Provide the [x, y] coordinate of the cell's center where the given text is located.  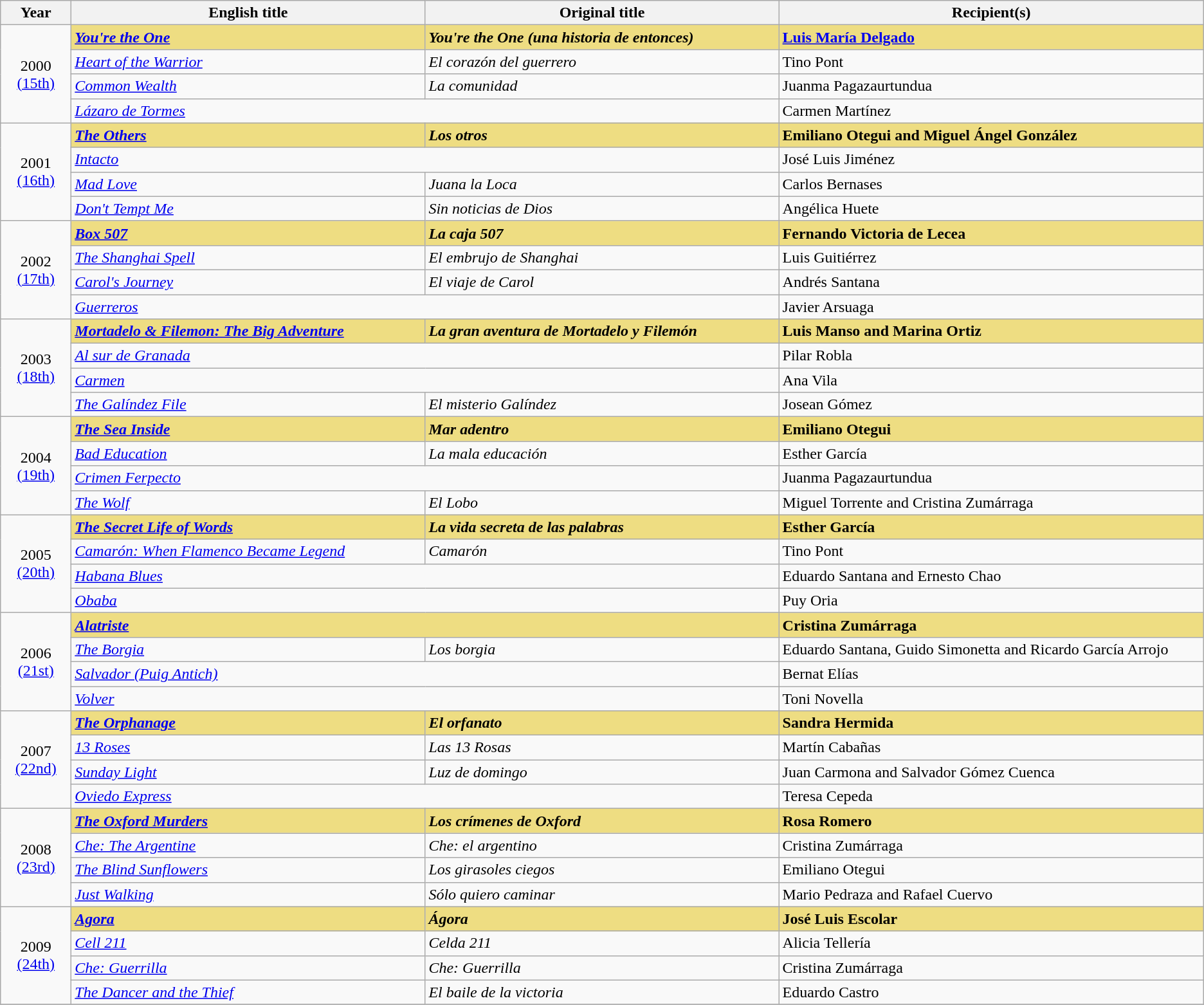
Carlos Bernases [991, 184]
You're the One [248, 37]
Luis Guitiérrez [991, 257]
The Secret Life of Words [248, 527]
Los crímenes de Oxford [602, 821]
Martín Cabañas [991, 748]
Camarón: When Flamenco Became Legend [248, 551]
Volver [425, 698]
La vida secreta de las palabras [602, 527]
2002(17th) [36, 270]
13 Roses [248, 748]
El baile de la victoria [602, 992]
Intacto [425, 160]
Los otros [602, 135]
Crimen Ferpecto [425, 478]
Cell 211 [248, 943]
2007(22nd) [36, 760]
El corazón del guerrero [602, 62]
Luz de domingo [602, 772]
Guerreros [425, 307]
El viaje de Carol [602, 282]
Common Wealth [248, 86]
Che: el argentino [602, 845]
You're the One (una historia de entonces) [602, 37]
Original title [602, 13]
Carmen Martínez [991, 111]
Sin noticias de Dios [602, 208]
Alatriste [425, 625]
Camarón [602, 551]
Year [36, 13]
Habana Blues [425, 576]
Eduardo Santana, Guido Simonetta and Ricardo García Arrojo [991, 649]
La caja 507 [602, 233]
2008(23rd) [36, 858]
Che: The Argentine [248, 845]
Luis Manso and Marina Ortiz [991, 331]
Al sur de Granada [425, 356]
Puy Oria [991, 600]
Recipient(s) [991, 13]
Alicia Tellería [991, 943]
Teresa Cepeda [991, 797]
Los borgia [602, 649]
Ana Vila [991, 380]
The Shanghai Spell [248, 257]
La gran aventura de Mortadelo y Filemón [602, 331]
El misterio Galíndez [602, 405]
2001(16th) [36, 172]
El Lobo [602, 502]
Mar adentro [602, 429]
The Dancer and the Thief [248, 992]
Bad Education [248, 454]
2009(24th) [36, 955]
Salvador (Puig Antich) [425, 674]
Javier Arsuaga [991, 307]
Heart of the Warrior [248, 62]
2005(20th) [36, 564]
Sunday Light [248, 772]
José Luis Escolar [991, 919]
Box 507 [248, 233]
English title [248, 13]
Sandra Hermida [991, 723]
Los girasoles ciegos [602, 870]
Luis María Delgado [991, 37]
Just Walking [248, 894]
Carmen [425, 380]
Sólo quiero caminar [602, 894]
The Borgia [248, 649]
Eduardo Castro [991, 992]
Bernat Elías [991, 674]
Lázaro de Tormes [425, 111]
Angélica Huete [991, 208]
Don't Tempt Me [248, 208]
Andrés Santana [991, 282]
The Sea Inside [248, 429]
Carol's Journey [248, 282]
La mala educación [602, 454]
Ágora [602, 919]
Obaba [425, 600]
El embrujo de Shanghai [602, 257]
Agora [248, 919]
Toni Novella [991, 698]
Oviedo Express [425, 797]
Las 13 Rosas [602, 748]
2004(19th) [36, 466]
Mortadelo & Filemon: The Big Adventure [248, 331]
Mario Pedraza and Rafael Cuervo [991, 894]
The Oxford Murders [248, 821]
Fernando Victoria de Lecea [991, 233]
2006(21st) [36, 661]
Miguel Torrente and Cristina Zumárraga [991, 502]
Juana la Loca [602, 184]
2003(18th) [36, 368]
José Luis Jiménez [991, 160]
Celda 211 [602, 943]
2000(15th) [36, 74]
Emiliano Otegui and Miguel Ángel González [991, 135]
Josean Gómez [991, 405]
The Galíndez File [248, 405]
Rosa Romero [991, 821]
Pilar Robla [991, 356]
La comunidad [602, 86]
The Wolf [248, 502]
El orfanato [602, 723]
The Others [248, 135]
Eduardo Santana and Ernesto Chao [991, 576]
Mad Love [248, 184]
Juan Carmona and Salvador Gómez Cuenca [991, 772]
The Orphanage [248, 723]
The Blind Sunflowers [248, 870]
